Scan for the cell matching the given text and deliver its (x, y) coordinate at center. 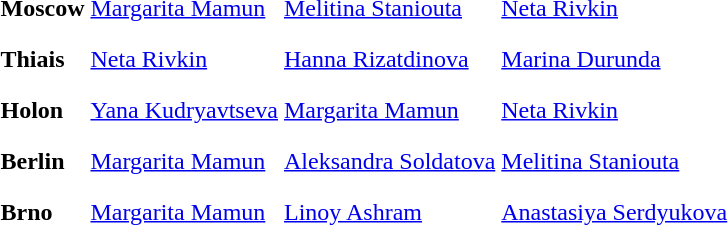
Hanna Rizatdinova (389, 59)
Aleksandra Soldatova (389, 161)
Neta Rivkin (184, 59)
Yana Kudryavtseva (184, 110)
